Scan for the cell matching the given text and deliver its [X, Y] coordinate at center. 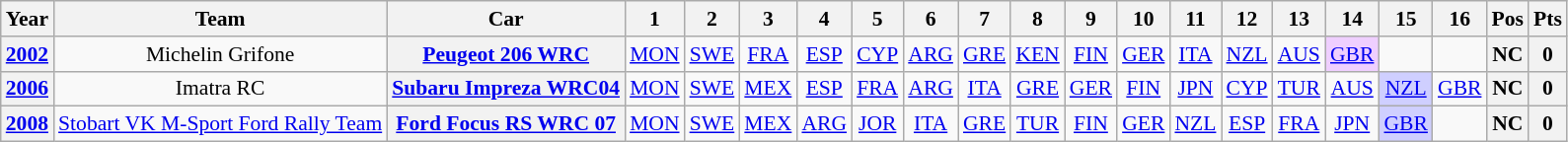
Stobart VK M-Sport Ford Rally Team [220, 124]
Pts [1547, 19]
10 [1143, 19]
Ford Focus RS WRC 07 [505, 124]
Team [220, 19]
JOR [877, 124]
5 [877, 19]
Pos [1508, 19]
KEN [1037, 54]
Subaru Impreza WRC04 [505, 89]
2006 [28, 89]
3 [768, 19]
2 [712, 19]
Car [505, 19]
4 [824, 19]
14 [1352, 19]
6 [931, 19]
Michelin Grifone [220, 54]
8 [1037, 19]
11 [1195, 19]
16 [1460, 19]
2002 [28, 54]
Peugeot 206 WRC [505, 54]
9 [1091, 19]
15 [1405, 19]
1 [655, 19]
7 [985, 19]
2008 [28, 124]
Imatra RC [220, 89]
13 [1299, 19]
Year [28, 19]
12 [1247, 19]
